Determine the [x, y] coordinate at the center of the cell enclosing the given text.  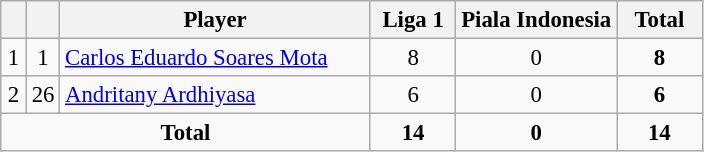
Andritany Ardhiyasa [216, 95]
Piala Indonesia [536, 20]
Player [216, 20]
26 [42, 95]
2 [14, 95]
Liga 1 [413, 20]
Carlos Eduardo Soares Mota [216, 58]
